Return (X, Y) of the center of cell containing provided text 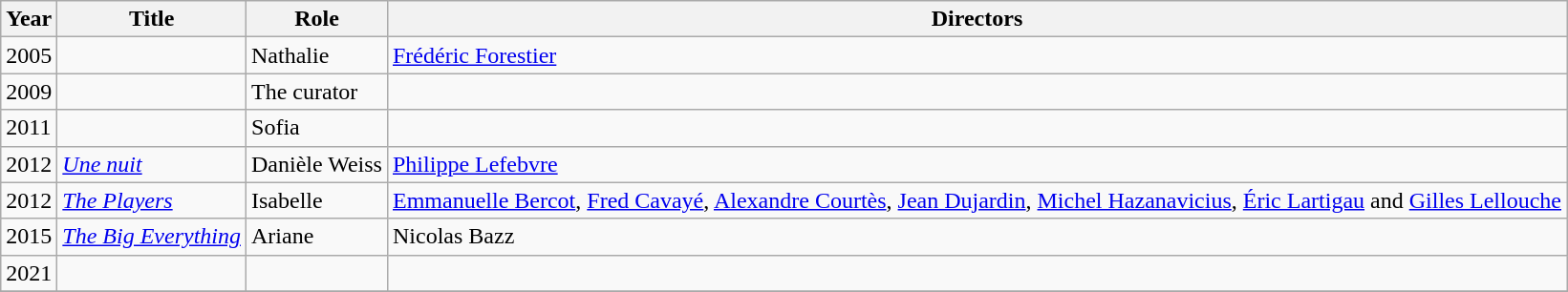
Frédéric Forestier (977, 55)
2015 (29, 237)
Isabelle (317, 200)
Directors (977, 19)
Philippe Lefebvre (977, 164)
The Big Everything (152, 237)
2005 (29, 55)
Danièle Weiss (317, 164)
Sofia (317, 128)
2011 (29, 128)
The Players (152, 200)
Role (317, 19)
Emmanuelle Bercot, Fred Cavayé, Alexandre Courtès, Jean Dujardin, Michel Hazanavicius, Éric Lartigau and Gilles Lellouche (977, 200)
2009 (29, 92)
Ariane (317, 237)
Year (29, 19)
Une nuit (152, 164)
Nicolas Bazz (977, 237)
The curator (317, 92)
Nathalie (317, 55)
2021 (29, 273)
Title (152, 19)
